Output the (x, y) coordinate of the center of the cell containing the given text.  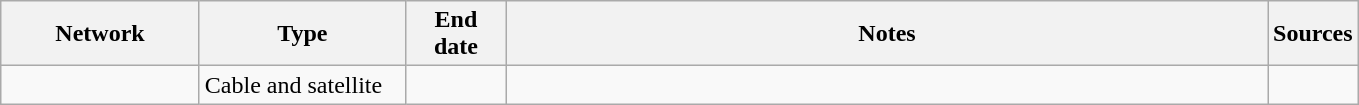
Sources (1314, 34)
Cable and satellite (302, 85)
End date (456, 34)
Type (302, 34)
Notes (886, 34)
Network (100, 34)
